Search for the cell housing the specified text and yield its [X, Y] center coordinate. 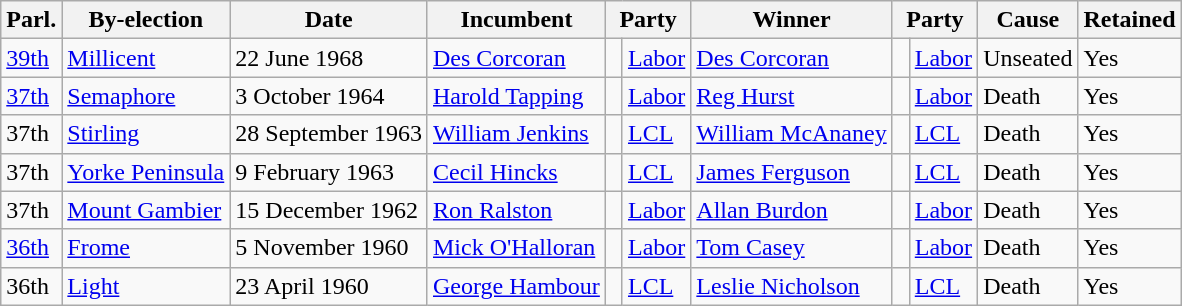
Unseated [1028, 58]
5 November 1960 [329, 248]
39th [32, 58]
Light [146, 286]
28 September 1963 [329, 134]
Cecil Hincks [516, 172]
22 June 1968 [329, 58]
Ron Ralston [516, 210]
William McAnaney [792, 134]
Yorke Peninsula [146, 172]
Date [329, 20]
Parl. [32, 20]
Leslie Nicholson [792, 286]
Winner [792, 20]
15 December 1962 [329, 210]
Cause [1028, 20]
Millicent [146, 58]
Frome [146, 248]
Mount Gambier [146, 210]
9 February 1963 [329, 172]
Stirling [146, 134]
By-election [146, 20]
Allan Burdon [792, 210]
3 October 1964 [329, 96]
George Hambour [516, 286]
Semaphore [146, 96]
Mick O'Halloran [516, 248]
Retained [1130, 20]
Harold Tapping [516, 96]
James Ferguson [792, 172]
23 April 1960 [329, 286]
Incumbent [516, 20]
Tom Casey [792, 248]
Reg Hurst [792, 96]
William Jenkins [516, 134]
